Extract the (x, y) coordinate from the center of the cell holding the provided text.  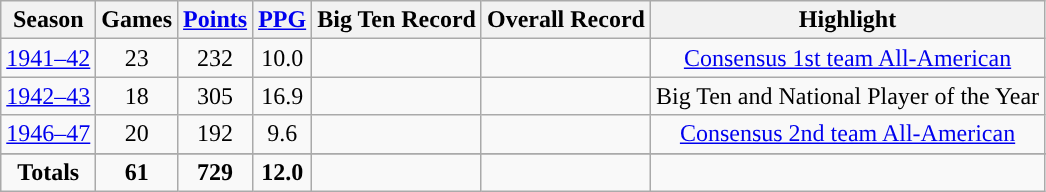
9.6 (282, 134)
12.0 (282, 172)
16.9 (282, 96)
Points (216, 20)
61 (137, 172)
Consensus 1st team All-American (847, 58)
10.0 (282, 58)
305 (216, 96)
Big Ten and National Player of the Year (847, 96)
232 (216, 58)
Highlight (847, 20)
Consensus 2nd team All-American (847, 134)
1942–43 (48, 96)
Overall Record (566, 20)
Totals (48, 172)
Games (137, 20)
20 (137, 134)
192 (216, 134)
Season (48, 20)
18 (137, 96)
Big Ten Record (397, 20)
23 (137, 58)
729 (216, 172)
PPG (282, 20)
1941–42 (48, 58)
1946–47 (48, 134)
